Return [x, y] of the center of cell containing provided text 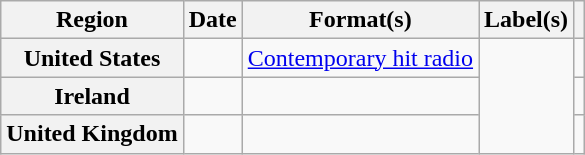
Label(s) [526, 20]
Format(s) [360, 20]
Ireland [92, 96]
United Kingdom [92, 134]
Region [92, 20]
United States [92, 58]
Contemporary hit radio [360, 58]
Date [212, 20]
